Pinpoint the cell where the given text exists, returning its [x, y] midpoint coordinate. 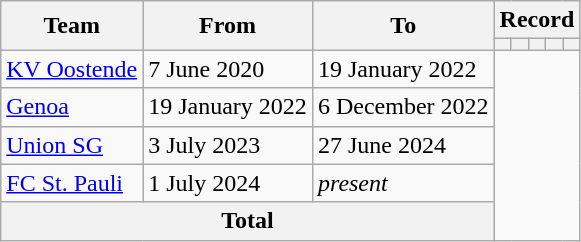
present [403, 183]
7 June 2020 [228, 69]
1 July 2024 [228, 183]
FC St. Pauli [72, 183]
KV Oostende [72, 69]
Union SG [72, 145]
From [228, 26]
Team [72, 26]
3 July 2023 [228, 145]
27 June 2024 [403, 145]
6 December 2022 [403, 107]
Total [248, 221]
Genoa [72, 107]
Record [537, 20]
To [403, 26]
